Identify which cell holds the provided text, then report its [x, y] central coordinate. 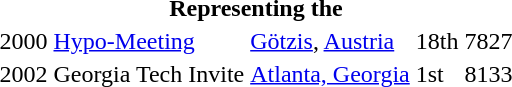
Götzis, Austria [330, 41]
Hypo-Meeting [149, 41]
18th [437, 41]
